From the cell containing the given text, extract its center point as (x, y) coordinate. 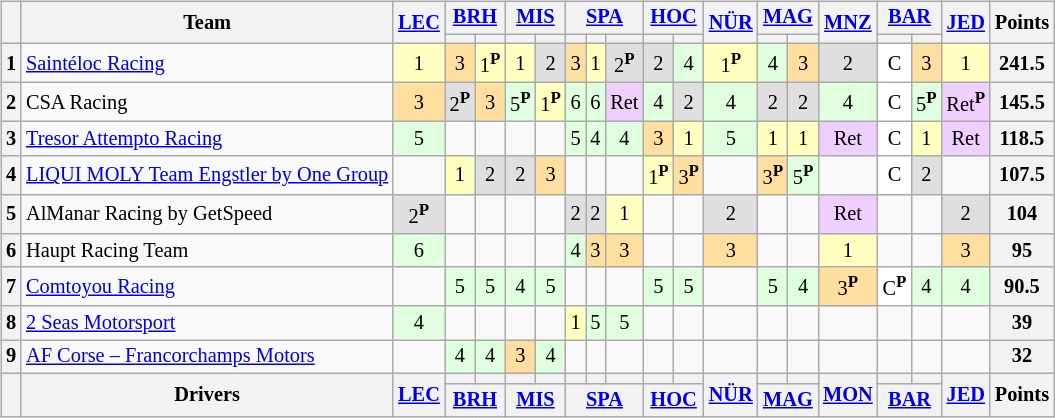
CP (895, 286)
7 (11, 286)
90.5 (1022, 286)
104 (1022, 214)
32 (1022, 357)
145.5 (1022, 102)
Saintéloc Racing (207, 64)
8 (11, 323)
Haupt Racing Team (207, 250)
AlManar Racing by GetSpeed (207, 214)
LIQUI MOLY Team Engstler by One Group (207, 176)
39 (1022, 323)
AF Corse – Francorchamps Motors (207, 357)
MON (848, 394)
241.5 (1022, 64)
95 (1022, 250)
Drivers (207, 394)
Team (207, 22)
Comtoyou Racing (207, 286)
9 (11, 357)
2 Seas Motorsport (207, 323)
107.5 (1022, 176)
118.5 (1022, 139)
RetP (966, 102)
CSA Racing (207, 102)
Tresor Attempto Racing (207, 139)
MNZ (848, 22)
